Scan for the cell matching the given text and deliver its [X, Y] coordinate at center. 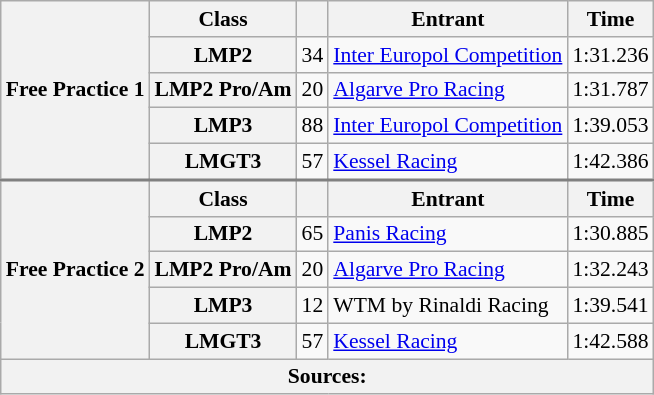
12 [313, 306]
1:42.386 [610, 162]
1:39.541 [610, 306]
1:30.885 [610, 234]
1:31.787 [610, 90]
Free Practice 1 [76, 90]
1:32.243 [610, 270]
WTM by Rinaldi Racing [448, 306]
34 [313, 55]
1:42.588 [610, 341]
Free Practice 2 [76, 270]
65 [313, 234]
1:39.053 [610, 126]
1:31.236 [610, 55]
Sources: [328, 377]
88 [313, 126]
Panis Racing [448, 234]
